Output the (X, Y) coordinate of the center of the cell containing the given text.  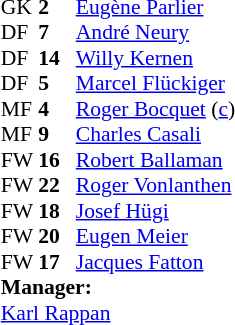
14 (57, 58)
Marcel Flückiger (156, 83)
22 (57, 185)
Roger Vonlanthen (156, 185)
Charles Casali (156, 135)
4 (57, 109)
Eugen Meier (156, 237)
André Neury (156, 33)
Jacques Fatton (156, 262)
Manager: (118, 287)
16 (57, 160)
Robert Ballaman (156, 160)
9 (57, 135)
5 (57, 83)
Roger Bocquet (c) (156, 109)
20 (57, 237)
Josef Hügi (156, 211)
Willy Kernen (156, 58)
18 (57, 211)
17 (57, 262)
7 (57, 33)
